For the text-containing cell, return its midpoint in (X, Y) coordinate format. 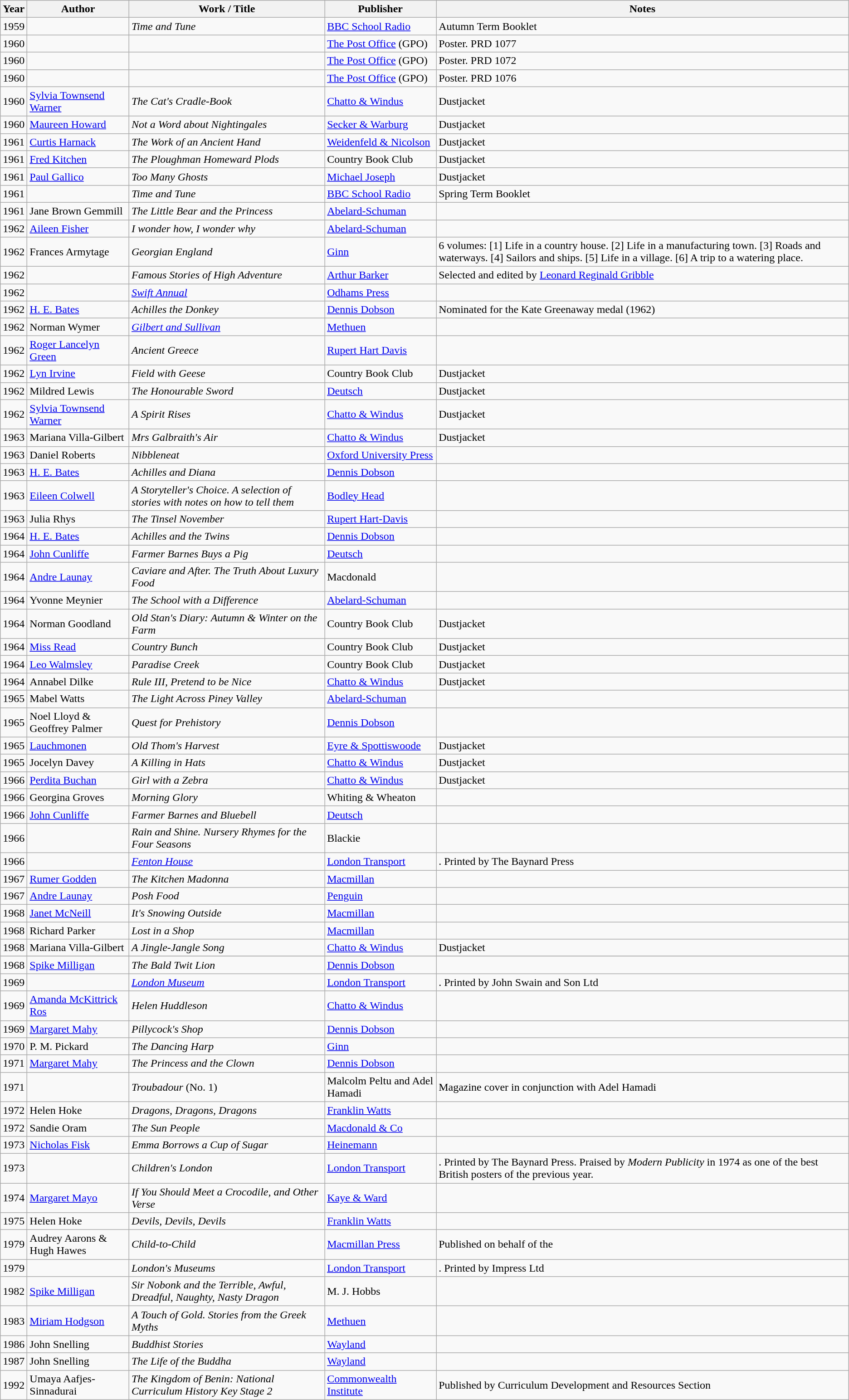
1974 (14, 1197)
Selected and edited by Leonard Reginald Gribble (643, 275)
Old Stan's Diary: Autumn & Winter on the Farm (227, 624)
Not a Word about Nightingales (227, 125)
Too Many Ghosts (227, 176)
The Sun People (227, 1127)
Achilles and Diana (227, 472)
Achilles and the Twins (227, 536)
The Princess and the Clown (227, 1063)
Achilles the Donkey (227, 310)
Julia Rhys (78, 519)
The Cat's Cradle-Book (227, 102)
Daniel Roberts (78, 455)
It's Snowing Outside (227, 913)
1975 (14, 1221)
A Spirit Rises (227, 415)
Ancient Greece (227, 350)
A Storyteller's Choice. A selection of stories with notes on how to tell them (227, 495)
A Killing in Hats (227, 763)
Paradise Creek (227, 664)
The Tinsel November (227, 519)
1982 (14, 1292)
Amanda McKittrick Ros (78, 1006)
Noel Lloyd & Geoffrey Palmer (78, 722)
Frances Armytage (78, 252)
Swift Annual (227, 293)
Bodley Head (381, 495)
Heinemann (381, 1145)
Pillycock's Shop (227, 1029)
The School with a Difference (227, 600)
The Bald Twit Lion (227, 965)
. Printed by The Baynard Press. Praised by Modern Publicity in 1974 as one of the best British posters of the previous year. (643, 1168)
Posh Food (227, 896)
Curtis Harnack (78, 142)
Miriam Hodgson (78, 1321)
Old Thom's Harvest (227, 746)
Jocelyn Davey (78, 763)
The Little Bear and the Princess (227, 211)
The Work of an Ancient Hand (227, 142)
Rumer Godden (78, 878)
Poster. PRD 1077 (643, 44)
Lyn Irvine (78, 374)
A Touch of Gold. Stories from the Greek Myths (227, 1321)
Nibbleneat (227, 455)
Rupert Hart-Davis (381, 519)
The Kingdom of Benin: National Curriculum History Key Stage 2 (227, 1385)
Weidenfeld & Nicolson (381, 142)
M. J. Hobbs (381, 1292)
Helen Huddleson (227, 1006)
1959 (14, 26)
Mabel Watts (78, 699)
Girl with a Zebra (227, 780)
Nominated for the Kate Greenaway medal (1962) (643, 310)
Sir Nobonk and the Terrible, Awful, Dreadful, Naughty, Nasty Dragon (227, 1292)
Morning Glory (227, 797)
Published on behalf of the (643, 1244)
. Printed by The Baynard Press (643, 861)
P. M. Pickard (78, 1046)
Whiting & Wheaton (381, 797)
Macdonald & Co (381, 1127)
Blackie (381, 838)
Michael Joseph (381, 176)
Famous Stories of High Adventure (227, 275)
Author (78, 9)
Janet McNeill (78, 913)
Mildred Lewis (78, 391)
Gilbert and Sullivan (227, 327)
Perdita Buchan (78, 780)
Work / Title (227, 9)
Caviare and After. The Truth About Luxury Food (227, 577)
. Printed by Impress Ltd (643, 1268)
Odhams Press (381, 293)
Yvonne Meynier (78, 600)
Poster. PRD 1076 (643, 78)
If You Should Meet a Crocodile, and Other Verse (227, 1197)
Macmillan Press (381, 1244)
Spring Term Booklet (643, 194)
Audrey Aarons & Hugh Hawes (78, 1244)
Jane Brown Gemmill (78, 211)
Eileen Colwell (78, 495)
Penguin (381, 896)
The Dancing Harp (227, 1046)
Fred Kitchen (78, 159)
Farmer Barnes Buys a Pig (227, 554)
Maureen Howard (78, 125)
Norman Wymer (78, 327)
Miss Read (78, 647)
Richard Parker (78, 931)
Annabel Dilke (78, 682)
. Printed by John Swain and Son Ltd (643, 982)
Magazine cover in conjunction with Adel Hamadi (643, 1087)
Rupert Hart Davis (381, 350)
Umaya Aafjes-Sinnadurai (78, 1385)
Notes (643, 9)
Norman Goodland (78, 624)
Emma Borrows a Cup of Sugar (227, 1145)
The Kitchen Madonna (227, 878)
Dragons, Dragons, Dragons (227, 1110)
Children's London (227, 1168)
Child-to-Child (227, 1244)
Devils, Devils, Devils (227, 1221)
Kaye & Ward (381, 1197)
Sandie Oram (78, 1127)
Margaret Mayo (78, 1197)
Rule III, Pretend to be Nice (227, 682)
Troubadour (No. 1) (227, 1087)
Farmer Barnes and Bluebell (227, 815)
Field with Geese (227, 374)
1986 (14, 1344)
Aileen Fisher (78, 228)
Fenton House (227, 861)
I wonder how, I wonder why (227, 228)
1987 (14, 1361)
Buddhist Stories (227, 1344)
London's Museums (227, 1268)
Nicholas Fisk (78, 1145)
Secker & Warburg (381, 125)
Arthur Barker (381, 275)
1983 (14, 1321)
Publisher (381, 9)
Eyre & Spottiswoode (381, 746)
Georgina Groves (78, 797)
Quest for Prehistory (227, 722)
Georgian England (227, 252)
London Museum (227, 982)
A Jingle-Jangle Song (227, 948)
Mrs Galbraith's Air (227, 438)
Rain and Shine. Nursery Rhymes for the Four Seasons (227, 838)
Commonwealth Institute (381, 1385)
Poster. PRD 1072 (643, 61)
Paul Gallico (78, 176)
The Light Across Piney Valley (227, 699)
The Honourable Sword (227, 391)
The Life of the Buddha (227, 1361)
Lauchmonen (78, 746)
Roger Lancelyn Green (78, 350)
Year (14, 9)
Macdonald (381, 577)
Leo Walmsley (78, 664)
1992 (14, 1385)
Autumn Term Booklet (643, 26)
Oxford University Press (381, 455)
1970 (14, 1046)
The Ploughman Homeward Plods (227, 159)
Country Bunch (227, 647)
Lost in a Shop (227, 931)
Published by Curriculum Development and Resources Section (643, 1385)
Malcolm Peltu and Adel Hamadi (381, 1087)
